Detect which cell encompasses the target text, then output its [x, y] center coordinate. 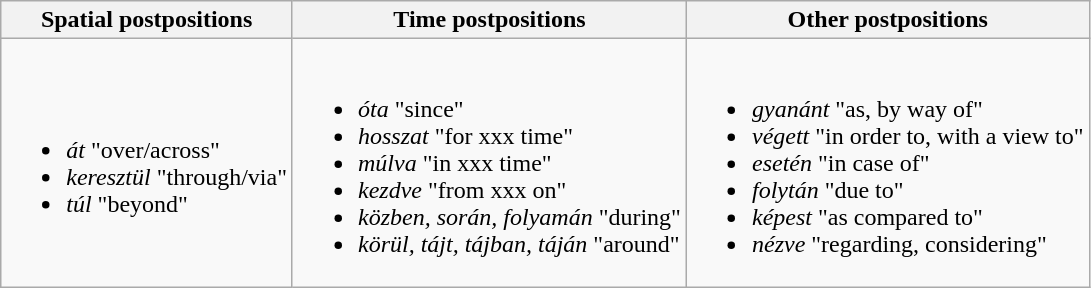
Time postpositions [489, 20]
Spatial postpositions [147, 20]
gyanánt "as, by way of"végett "in order to, with a view to"esetén "in case of"folytán "due to"képest "as compared to"nézve "regarding, considering" [888, 163]
óta "since"hosszat "for xxx time"múlva "in xxx time"kezdve "from xxx on"közben, során, folyamán "during"körül, tájt, tájban, táján "around" [489, 163]
át "over/across"keresztül "through/via"túl "beyond" [147, 163]
Other postpositions [888, 20]
